Determine the (X, Y) coordinate at the center of the cell enclosing the given text.  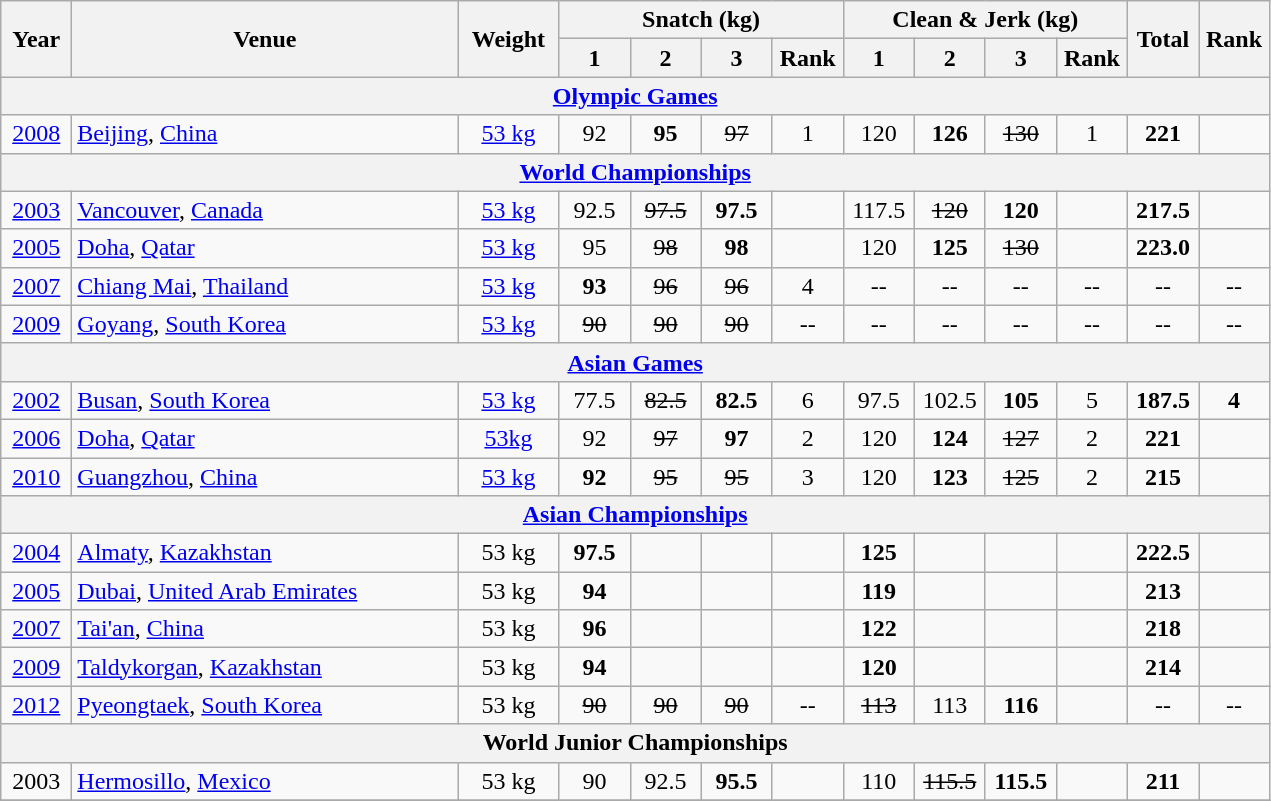
117.5 (878, 210)
119 (878, 591)
Pyeongtaek, South Korea (265, 705)
Almaty, Kazakhstan (265, 553)
Dubai, United Arab Emirates (265, 591)
211 (1162, 781)
53kg (508, 438)
Weight (508, 39)
2004 (36, 553)
Total (1162, 39)
World Junior Championships (636, 743)
217.5 (1162, 210)
2006 (36, 438)
127 (1020, 438)
Tai'an, China (265, 629)
Chiang Mai, Thailand (265, 286)
102.5 (950, 400)
2002 (36, 400)
105 (1020, 400)
214 (1162, 667)
213 (1162, 591)
Clean & Jerk (kg) (985, 20)
218 (1162, 629)
5 (1092, 400)
126 (950, 134)
122 (878, 629)
Vancouver, Canada (265, 210)
222.5 (1162, 553)
Asian Games (636, 362)
Year (36, 39)
77.5 (594, 400)
6 (808, 400)
2012 (36, 705)
2008 (36, 134)
Beijing, China (265, 134)
Guangzhou, China (265, 477)
Snatch (kg) (701, 20)
116 (1020, 705)
215 (1162, 477)
2010 (36, 477)
Goyang, South Korea (265, 324)
93 (594, 286)
123 (950, 477)
Taldykorgan, Kazakhstan (265, 667)
Busan, South Korea (265, 400)
223.0 (1162, 248)
World Championships (636, 172)
Hermosillo, Mexico (265, 781)
110 (878, 781)
124 (950, 438)
Asian Championships (636, 515)
Venue (265, 39)
187.5 (1162, 400)
Olympic Games (636, 96)
95.5 (736, 781)
